Identify which cell holds the provided text, then report its [x, y] central coordinate. 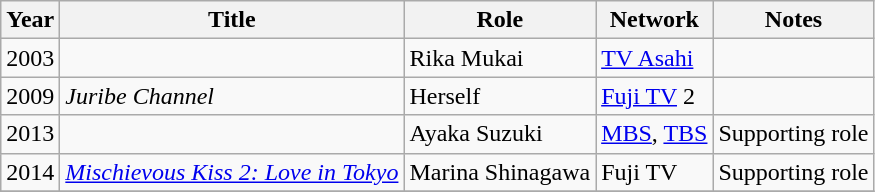
TV Asahi [654, 58]
Juribe Channel [232, 96]
Mischievous Kiss 2: Love in Tokyo [232, 172]
Marina Shinagawa [500, 172]
Herself [500, 96]
MBS, TBS [654, 134]
Fuji TV 2 [654, 96]
2009 [30, 96]
Ayaka Suzuki [500, 134]
Year [30, 20]
Role [500, 20]
Title [232, 20]
2013 [30, 134]
Rika Mukai [500, 58]
Fuji TV [654, 172]
2003 [30, 58]
2014 [30, 172]
Network [654, 20]
Notes [794, 20]
